Find where the given text appears and provide that cell's center as (x, y) coordinate. 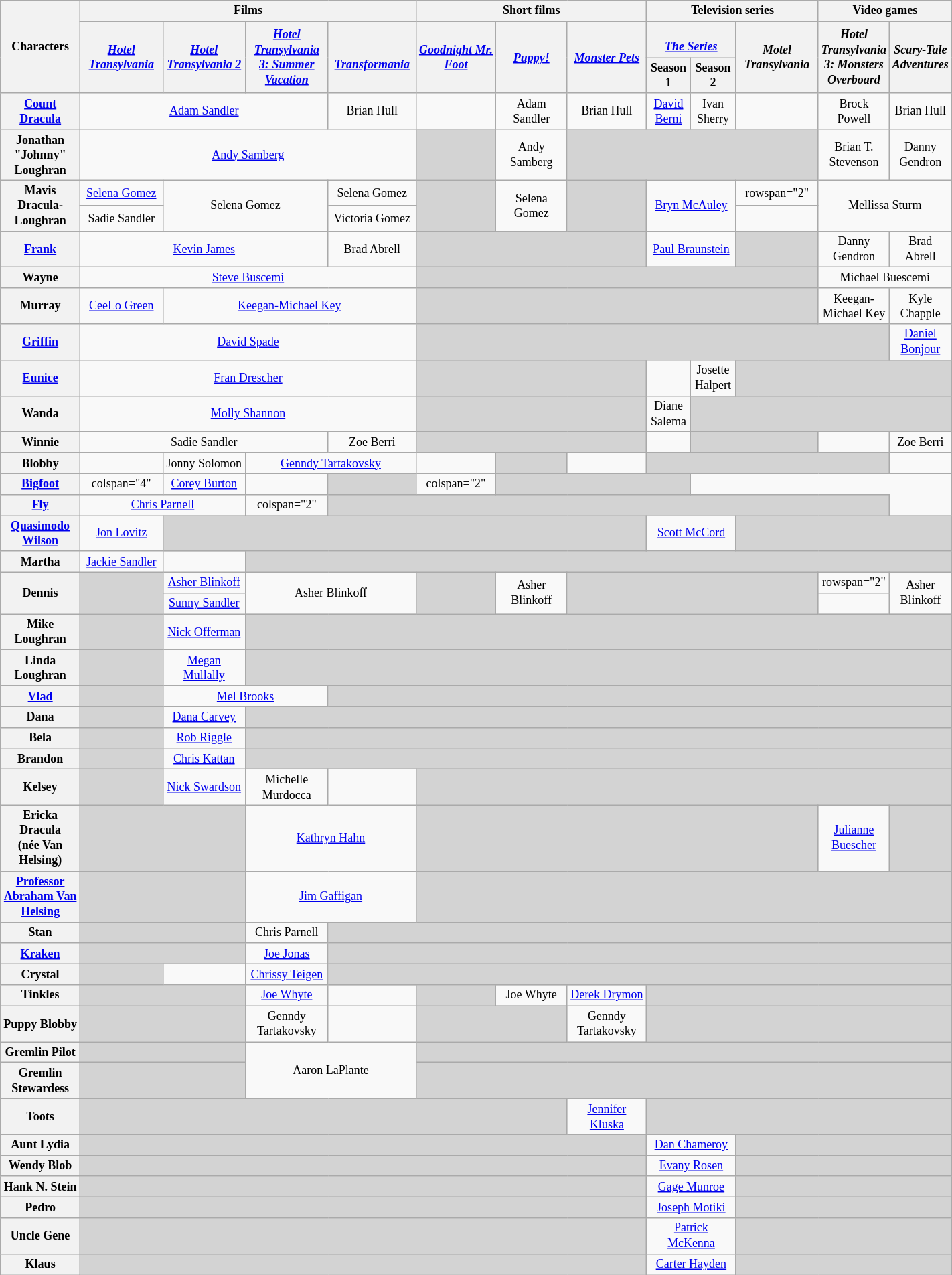
Griffin (40, 342)
Wanda (40, 414)
Michael Buescemi (885, 277)
Dana Carvey (204, 717)
Quasimodo Wilson (40, 534)
Dennis (40, 593)
Uncle Gene (40, 1236)
Hotel Transylvania 3: Monsters Overboard (854, 58)
Chris Kattan (204, 759)
Jackie Sandler (122, 561)
Wendy Blob (40, 1165)
Television series (732, 11)
Derek Drymon (607, 995)
Vlad (40, 696)
Victoria Gomez (372, 218)
Video games (885, 11)
Blobby (40, 463)
Patrick McKenna (691, 1236)
Stan (40, 932)
Scott McCord (691, 534)
Jennifer Kluska (607, 1116)
Linda Loughran (40, 668)
Fran Drescher (248, 378)
Corey Burton (204, 483)
Bigfoot (40, 483)
Fly (40, 505)
Daniel Bonjour (920, 342)
Pedro (40, 1208)
Puppy! (532, 58)
Aunt Lydia (40, 1145)
Jonathan "Johnny" Loughran (40, 155)
Toots (40, 1116)
Monster Pets (607, 58)
Wayne (40, 277)
The Series (691, 40)
Jim Gaffigan (331, 897)
David Berni (668, 111)
Mike Loughran (40, 632)
Bryn McAuley (691, 206)
Mel Brooks (245, 696)
CeeLo Green (122, 306)
Jon Lovitz (122, 534)
Hotel Transylvania 3: Summer Vacation (287, 58)
Gremlin Stewardess (40, 1081)
Kelsey (40, 787)
Joe Jonas (287, 954)
Motel Transylvania (777, 58)
Brandon (40, 759)
Aaron LaPlante (331, 1070)
Megan Mullally (204, 668)
Winnie (40, 442)
Kathryn Hahn (331, 838)
Joseph Motiki (691, 1208)
Professor Abraham Van Helsing (40, 897)
Gage Munroe (691, 1187)
Hotel Transylvania (122, 58)
Season 2 (713, 76)
Eunice (40, 378)
Tinkles (40, 995)
Martha (40, 561)
Brock Powell (854, 111)
Ericka Dracula(née Van Helsing) (40, 838)
Jonny Solomon (204, 463)
Murray (40, 306)
Ivan Sherry (713, 111)
Kyle Chapple (920, 306)
Paul Braunstein (691, 249)
Dan Chameroy (691, 1145)
Evany Rosen (691, 1165)
Molly Shannon (248, 414)
Michelle Murdocca (287, 787)
Kraken (40, 954)
Short films (532, 11)
Transformania (372, 58)
Count Dracula (40, 111)
Films (248, 11)
Nick Swardson (204, 787)
Steve Buscemi (248, 277)
David Spade (248, 342)
Julianne Buescher (854, 838)
Mavis Dracula-Loughran (40, 206)
Carter Hayden (691, 1264)
Sunny Sandler (204, 604)
Hotel Transylvania 2 (204, 58)
Season 1 (668, 76)
Diane Salema (668, 414)
Josette Halpert (713, 378)
Goodnight Mr. Foot (455, 58)
Puppy Blobby (40, 1024)
Mellissa Sturm (885, 206)
Scary-Tale Adventures (920, 58)
Crystal (40, 975)
Hank N. Stein (40, 1187)
Bela (40, 738)
Brian T. Stevenson (854, 155)
Nick Offerman (204, 632)
Dana (40, 717)
Gremlin Pilot (40, 1053)
Characters (40, 47)
Chrissy Teigen (287, 975)
colspan="4" (122, 483)
Rob Riggle (204, 738)
Klaus (40, 1264)
Kevin James (205, 249)
Frank (40, 249)
